Return [X, Y] of the center of cell containing provided text 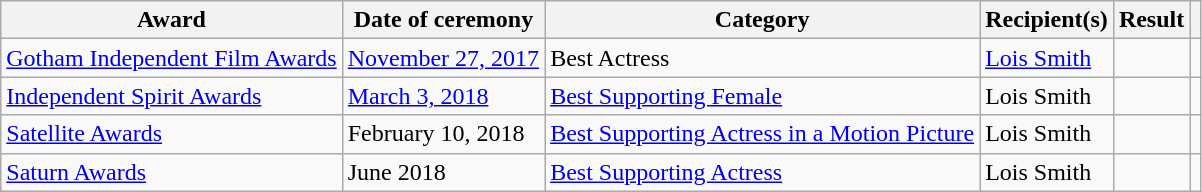
Result [1151, 20]
Independent Spirit Awards [172, 96]
June 2018 [443, 172]
Gotham Independent Film Awards [172, 58]
Saturn Awards [172, 172]
Best Supporting Female [762, 96]
Satellite Awards [172, 134]
November 27, 2017 [443, 58]
Recipient(s) [1047, 20]
February 10, 2018 [443, 134]
Best Supporting Actress [762, 172]
March 3, 2018 [443, 96]
Category [762, 20]
Award [172, 20]
Date of ceremony [443, 20]
Best Actress [762, 58]
Best Supporting Actress in a Motion Picture [762, 134]
